From the cell containing the given text, extract its center point as (x, y) coordinate. 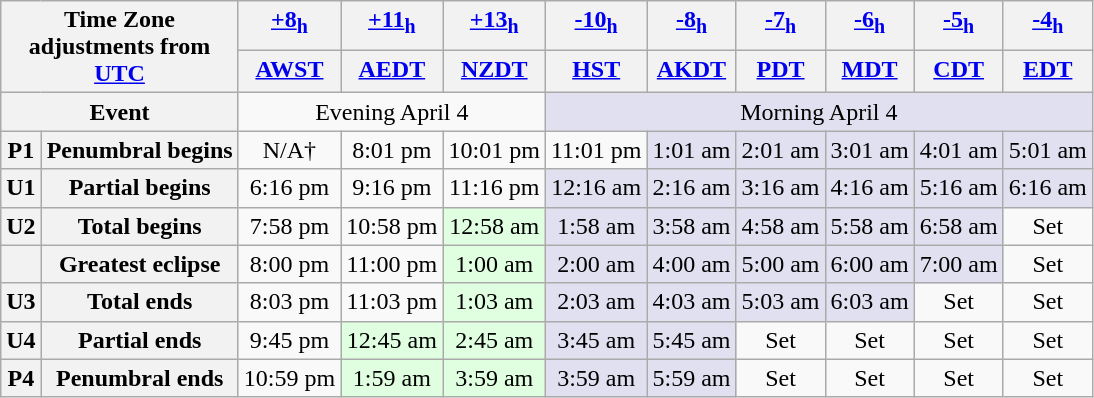
4:16 am (870, 188)
6:16 am (1048, 188)
Penumbral begins (140, 150)
2:03 am (596, 302)
Penumbral ends (140, 378)
1:59 am (392, 378)
11:03 pm (392, 302)
CDT (958, 72)
10:58 pm (392, 226)
N/A† (289, 150)
5:45 am (692, 340)
5:59 am (692, 378)
Time Zoneadjustments fromUTC (120, 47)
AKDT (692, 72)
5:58 am (870, 226)
1:00 am (494, 264)
5:00 am (780, 264)
7:58 pm (289, 226)
Evening April 4 (392, 112)
6:00 am (870, 264)
-10h (596, 26)
11:01 pm (596, 150)
6:16 pm (289, 188)
7:00 am (958, 264)
EDT (1048, 72)
P4 (21, 378)
8:01 pm (392, 150)
NZDT (494, 72)
+8h (289, 26)
1:01 am (692, 150)
U3 (21, 302)
Partial begins (140, 188)
U4 (21, 340)
11:00 pm (392, 264)
2:00 am (596, 264)
12:58 am (494, 226)
10:59 pm (289, 378)
MDT (870, 72)
+11h (392, 26)
2:16 am (692, 188)
Partial ends (140, 340)
3:58 am (692, 226)
-8h (692, 26)
Greatest eclipse (140, 264)
+13h (494, 26)
8:00 pm (289, 264)
-5h (958, 26)
U1 (21, 188)
12:45 am (392, 340)
P1 (21, 150)
2:01 am (780, 150)
9:16 pm (392, 188)
6:58 am (958, 226)
6:03 am (870, 302)
8:03 pm (289, 302)
2:45 am (494, 340)
AEDT (392, 72)
11:16 pm (494, 188)
U2 (21, 226)
1:58 am (596, 226)
3:45 am (596, 340)
5:03 am (780, 302)
-7h (780, 26)
10:01 pm (494, 150)
HST (596, 72)
4:01 am (958, 150)
PDT (780, 72)
1:03 am (494, 302)
5:16 am (958, 188)
9:45 pm (289, 340)
Morning April 4 (818, 112)
Total begins (140, 226)
5:01 am (1048, 150)
-4h (1048, 26)
4:03 am (692, 302)
AWST (289, 72)
3:01 am (870, 150)
Event (120, 112)
3:16 am (780, 188)
4:00 am (692, 264)
Total ends (140, 302)
12:16 am (596, 188)
-6h (870, 26)
4:58 am (780, 226)
